Detect which cell encompasses the target text, then output its (X, Y) center coordinate. 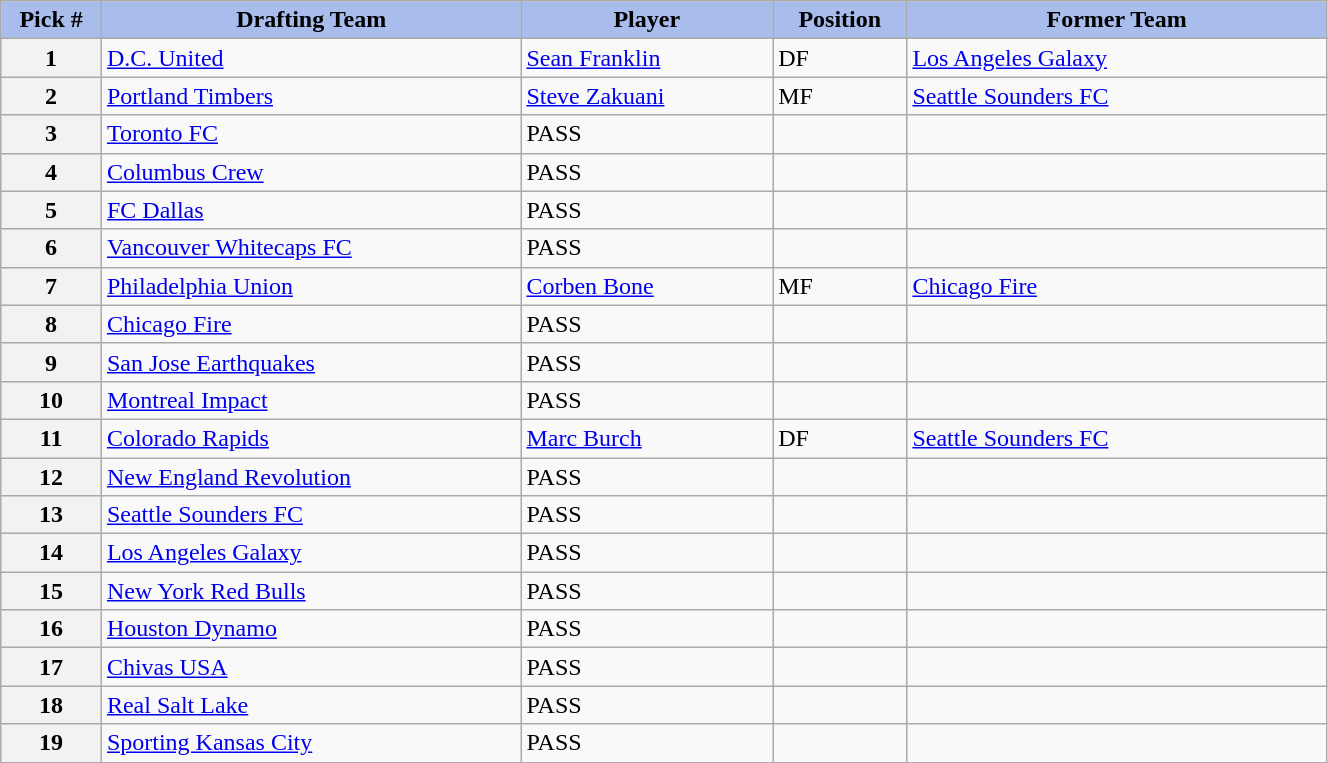
Sean Franklin (647, 58)
Pick # (52, 20)
Portland Timbers (311, 96)
14 (52, 553)
12 (52, 477)
4 (52, 172)
Toronto FC (311, 134)
18 (52, 705)
19 (52, 743)
Sporting Kansas City (311, 743)
Columbus Crew (311, 172)
Steve Zakuani (647, 96)
Chivas USA (311, 667)
Colorado Rapids (311, 438)
8 (52, 324)
2 (52, 96)
5 (52, 210)
13 (52, 515)
Former Team (1117, 20)
Position (840, 20)
Houston Dynamo (311, 629)
Player (647, 20)
9 (52, 362)
Corben Bone (647, 286)
New York Red Bulls (311, 591)
15 (52, 591)
Philadelphia Union (311, 286)
1 (52, 58)
7 (52, 286)
D.C. United (311, 58)
Marc Burch (647, 438)
6 (52, 248)
16 (52, 629)
Drafting Team (311, 20)
11 (52, 438)
FC Dallas (311, 210)
Montreal Impact (311, 400)
New England Revolution (311, 477)
3 (52, 134)
Vancouver Whitecaps FC (311, 248)
San Jose Earthquakes (311, 362)
Real Salt Lake (311, 705)
10 (52, 400)
17 (52, 667)
